Return (x, y) of the center of cell containing provided text 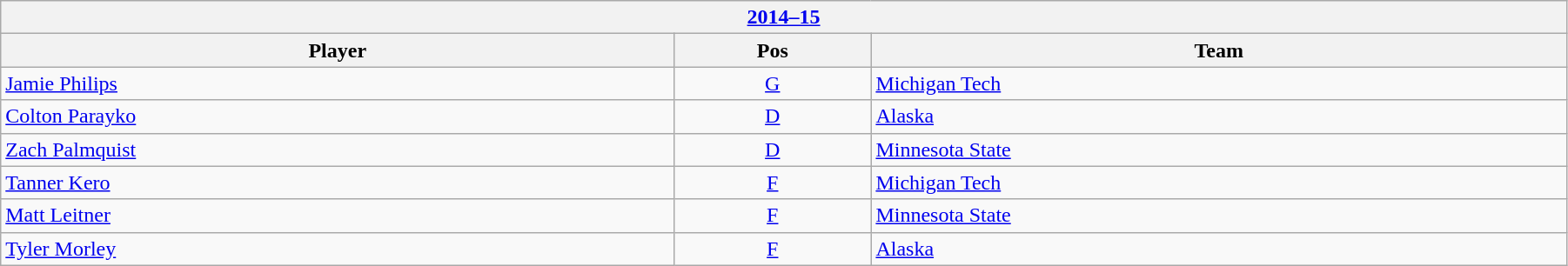
Colton Parayko (338, 116)
Matt Leitner (338, 216)
Team (1219, 50)
G (773, 83)
Jamie Philips (338, 83)
Tyler Morley (338, 249)
2014–15 (784, 17)
Player (338, 50)
Tanner Kero (338, 183)
Zach Palmquist (338, 150)
Pos (773, 50)
